Output the [x, y] coordinate of the center of the cell containing the given text.  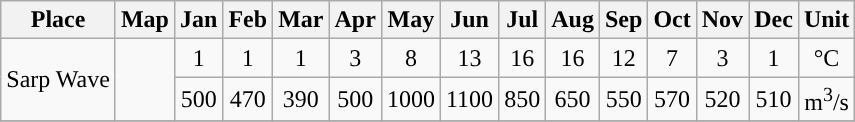
8 [410, 58]
1000 [410, 100]
570 [672, 100]
Place [58, 20]
510 [774, 100]
Sep [623, 20]
Sarp Wave [58, 80]
Map [144, 20]
7 [672, 58]
1100 [469, 100]
13 [469, 58]
Jul [522, 20]
Jan [198, 20]
Oct [672, 20]
650 [573, 100]
Mar [301, 20]
m3/s [826, 100]
850 [522, 100]
550 [623, 100]
Jun [469, 20]
Apr [355, 20]
Feb [248, 20]
390 [301, 100]
470 [248, 100]
Unit [826, 20]
Aug [573, 20]
12 [623, 58]
Nov [722, 20]
°C [826, 58]
520 [722, 100]
May [410, 20]
Dec [774, 20]
